From the cell containing the given text, extract its center point as [X, Y] coordinate. 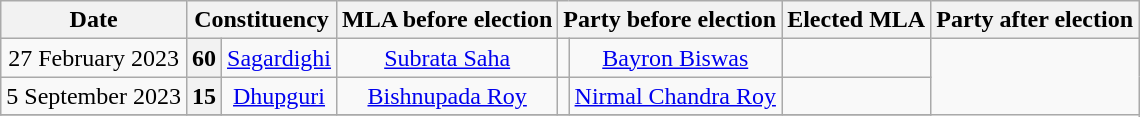
Bayron Biswas [676, 58]
60 [204, 58]
Constituency [261, 20]
27 February 2023 [94, 58]
Sagardighi [280, 58]
MLA before election [448, 20]
Subrata Saha [448, 58]
Party before election [670, 20]
Elected MLA [856, 20]
Nirmal Chandra Roy [676, 96]
Bishnupada Roy [448, 96]
Date [94, 20]
Party after election [1035, 20]
15 [204, 96]
Dhupguri [280, 96]
5 September 2023 [94, 96]
